From the cell containing the given text, extract its center point as [X, Y] coordinate. 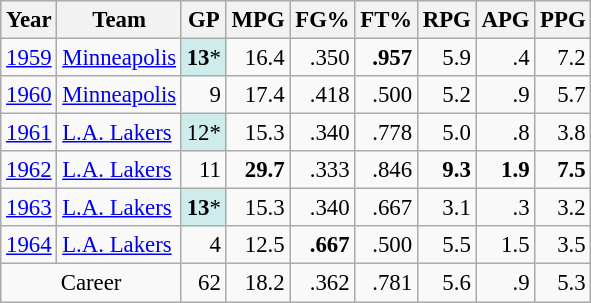
5.6 [446, 283]
18.2 [258, 283]
1.5 [506, 245]
RPG [446, 20]
1.9 [506, 170]
12.5 [258, 245]
3.8 [563, 133]
.418 [322, 95]
.8 [506, 133]
.846 [386, 170]
FG% [322, 20]
5.9 [446, 58]
1962 [29, 170]
17.4 [258, 95]
APG [506, 20]
.333 [322, 170]
5.7 [563, 95]
.4 [506, 58]
5.2 [446, 95]
1963 [29, 208]
.957 [386, 58]
.778 [386, 133]
3.5 [563, 245]
FT% [386, 20]
1961 [29, 133]
.3 [506, 208]
Year [29, 20]
9 [204, 95]
Team [119, 20]
1964 [29, 245]
11 [204, 170]
GP [204, 20]
9.3 [446, 170]
MPG [258, 20]
PPG [563, 20]
5.3 [563, 283]
3.1 [446, 208]
29.7 [258, 170]
5.0 [446, 133]
.362 [322, 283]
5.5 [446, 245]
3.2 [563, 208]
1960 [29, 95]
1959 [29, 58]
12* [204, 133]
7.5 [563, 170]
7.2 [563, 58]
62 [204, 283]
16.4 [258, 58]
.350 [322, 58]
4 [204, 245]
.781 [386, 283]
Career [92, 283]
